Capture the cell that displays the provided text and extract its (x, y) central coordinate. 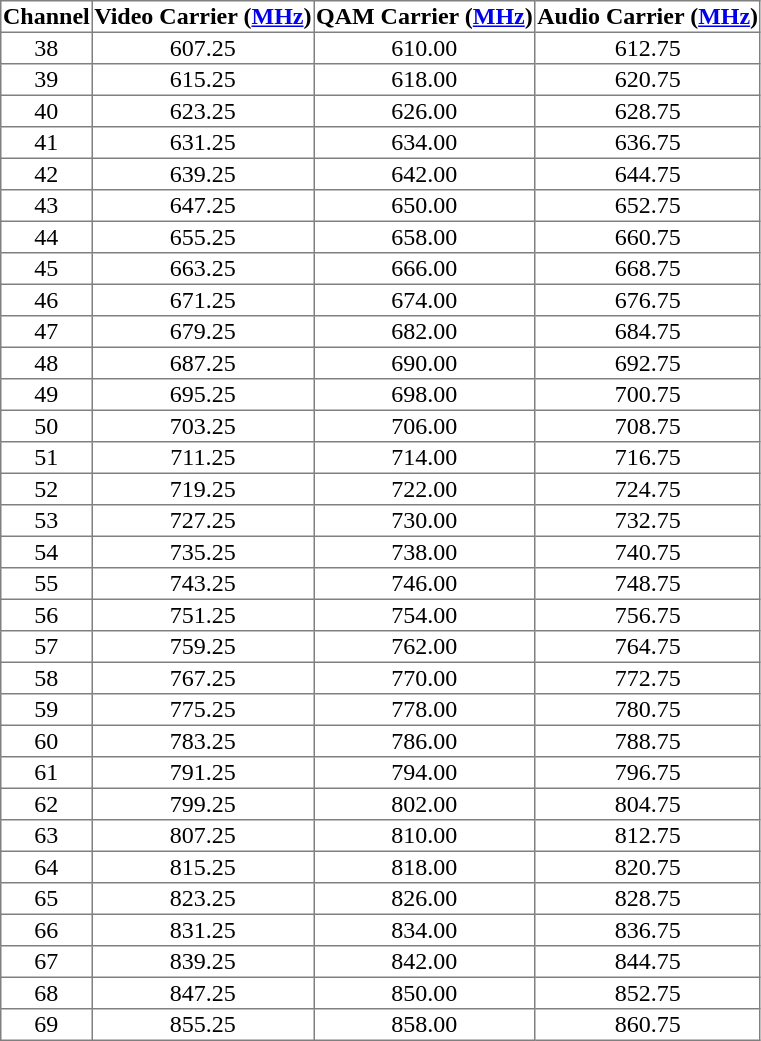
764.75 (648, 647)
743.25 (203, 584)
826.00 (424, 899)
660.75 (648, 237)
823.25 (203, 899)
61 (46, 773)
842.00 (424, 962)
52 (46, 489)
48 (46, 363)
652.75 (648, 206)
754.00 (424, 615)
671.25 (203, 300)
40 (46, 111)
724.75 (648, 489)
716.75 (648, 458)
42 (46, 174)
802.00 (424, 804)
834.00 (424, 930)
799.25 (203, 804)
711.25 (203, 458)
751.25 (203, 615)
719.25 (203, 489)
67 (46, 962)
855.25 (203, 1025)
735.25 (203, 552)
674.00 (424, 300)
858.00 (424, 1025)
60 (46, 741)
623.25 (203, 111)
708.75 (648, 426)
620.75 (648, 80)
676.75 (648, 300)
607.25 (203, 48)
804.75 (648, 804)
791.25 (203, 773)
46 (46, 300)
668.75 (648, 269)
642.00 (424, 174)
647.25 (203, 206)
810.00 (424, 836)
770.00 (424, 678)
634.00 (424, 143)
780.75 (648, 710)
775.25 (203, 710)
55 (46, 584)
812.75 (648, 836)
706.00 (424, 426)
839.25 (203, 962)
690.00 (424, 363)
759.25 (203, 647)
807.25 (203, 836)
639.25 (203, 174)
767.25 (203, 678)
53 (46, 521)
687.25 (203, 363)
682.00 (424, 332)
820.75 (648, 867)
732.75 (648, 521)
836.75 (648, 930)
65 (46, 899)
828.75 (648, 899)
636.75 (648, 143)
786.00 (424, 741)
783.25 (203, 741)
50 (46, 426)
612.75 (648, 48)
43 (46, 206)
64 (46, 867)
618.00 (424, 80)
Video Carrier (MHz) (203, 17)
628.75 (648, 111)
700.75 (648, 395)
658.00 (424, 237)
38 (46, 48)
Channel (46, 17)
59 (46, 710)
58 (46, 678)
772.75 (648, 678)
63 (46, 836)
39 (46, 80)
714.00 (424, 458)
650.00 (424, 206)
692.75 (648, 363)
847.25 (203, 993)
703.25 (203, 426)
615.25 (203, 80)
Audio Carrier (MHz) (648, 17)
68 (46, 993)
610.00 (424, 48)
831.25 (203, 930)
738.00 (424, 552)
626.00 (424, 111)
748.75 (648, 584)
666.00 (424, 269)
684.75 (648, 332)
746.00 (424, 584)
778.00 (424, 710)
47 (46, 332)
740.75 (648, 552)
631.25 (203, 143)
844.75 (648, 962)
815.25 (203, 867)
850.00 (424, 993)
796.75 (648, 773)
788.75 (648, 741)
818.00 (424, 867)
51 (46, 458)
54 (46, 552)
56 (46, 615)
698.00 (424, 395)
727.25 (203, 521)
679.25 (203, 332)
62 (46, 804)
756.75 (648, 615)
644.75 (648, 174)
57 (46, 647)
860.75 (648, 1025)
762.00 (424, 647)
730.00 (424, 521)
49 (46, 395)
QAM Carrier (MHz) (424, 17)
66 (46, 930)
45 (46, 269)
663.25 (203, 269)
41 (46, 143)
69 (46, 1025)
44 (46, 237)
722.00 (424, 489)
655.25 (203, 237)
852.75 (648, 993)
695.25 (203, 395)
794.00 (424, 773)
